Provide the (x, y) coordinate of the cell's center where the given text is located.  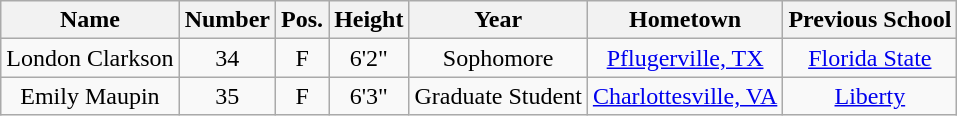
35 (227, 96)
Previous School (870, 20)
34 (227, 58)
Hometown (685, 20)
6'2" (369, 58)
Year (498, 20)
Height (369, 20)
Sophomore (498, 58)
London Clarkson (90, 58)
Pflugerville, TX (685, 58)
Name (90, 20)
Liberty (870, 96)
Graduate Student (498, 96)
6'3" (369, 96)
Pos. (302, 20)
Number (227, 20)
Emily Maupin (90, 96)
Florida State (870, 58)
Charlottesville, VA (685, 96)
